Return the [x, y] coordinate for the center point of the cell that contains the specified text.  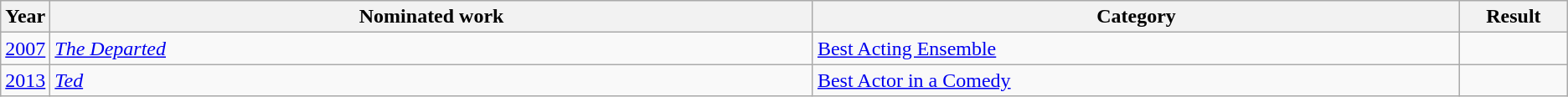
Result [1514, 17]
Best Actor in a Comedy [1136, 80]
Ted [432, 80]
Category [1136, 17]
Nominated work [432, 17]
The Departed [432, 48]
2013 [25, 80]
Best Acting Ensemble [1136, 48]
2007 [25, 48]
Year [25, 17]
